Extract the [X, Y] coordinate from the center of the cell holding the provided text.  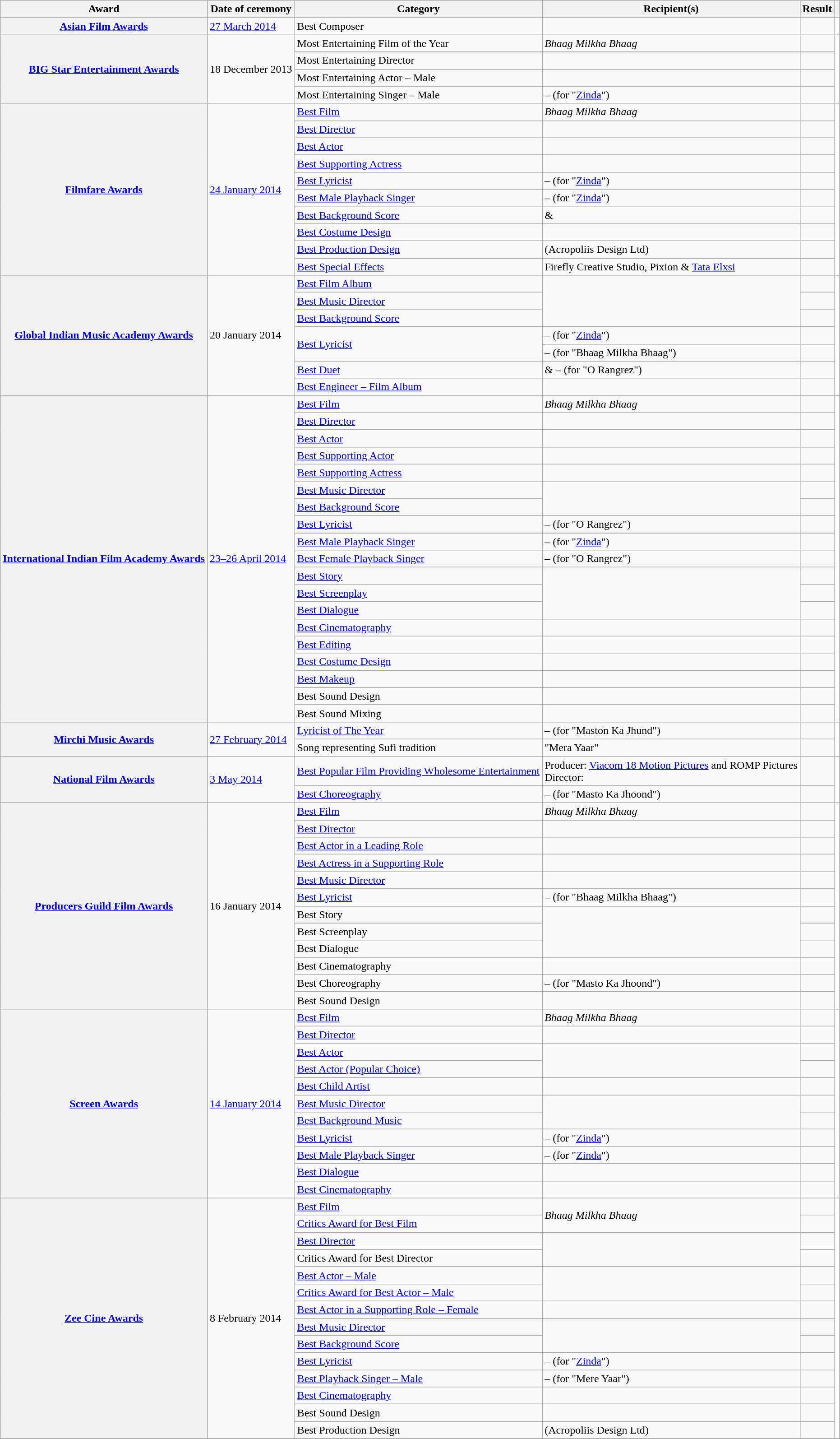
Best Actor in a Leading Role [419, 846]
Recipient(s) [671, 9]
16 January 2014 [251, 906]
8 February 2014 [251, 1318]
Most Entertaining Actor – Male [419, 78]
Filmfare Awards [104, 190]
Critics Award for Best Film [419, 1224]
Best Background Music [419, 1121]
Best Duet [419, 370]
Critics Award for Best Actor – Male [419, 1292]
Producers Guild Film Awards [104, 906]
Award [104, 9]
Global Indian Music Academy Awards [104, 335]
14 January 2014 [251, 1103]
Result [817, 9]
Best Makeup [419, 679]
3 May 2014 [251, 780]
23–26 April 2014 [251, 559]
20 January 2014 [251, 335]
Best Composer [419, 26]
Screen Awards [104, 1103]
Most Entertaining Singer – Male [419, 95]
Date of ceremony [251, 9]
27 February 2014 [251, 739]
27 March 2014 [251, 26]
Best Sound Mixing [419, 713]
Best Popular Film Providing Wholesome Entertainment [419, 771]
Best Playback Singer – Male [419, 1379]
Mirchi Music Awards [104, 739]
Most Entertaining Director [419, 60]
Producer: Viacom 18 Motion Pictures and ROMP PicturesDirector: [671, 771]
Best Engineer – Film Album [419, 387]
Best Supporting Actor [419, 455]
National Film Awards [104, 780]
Asian Film Awards [104, 26]
24 January 2014 [251, 190]
Category [419, 9]
Best Actress in a Supporting Role [419, 863]
Critics Award for Best Director [419, 1258]
18 December 2013 [251, 69]
"Mera Yaar" [671, 747]
Best Editing [419, 645]
& – (for "O Rangrez") [671, 370]
Most Entertaining Film of the Year [419, 43]
– (for "Maston Ka Jhund") [671, 730]
Best Female Playback Singer [419, 559]
Best Actor in a Supporting Role – Female [419, 1309]
BIG Star Entertainment Awards [104, 69]
Firefly Creative Studio, Pixion & Tata Elxsi [671, 267]
Song representing Sufi tradition [419, 747]
Best Special Effects [419, 267]
Zee Cine Awards [104, 1318]
– (for "Mere Yaar") [671, 1379]
Best Actor (Popular Choice) [419, 1069]
Best Film Album [419, 284]
Best Child Artist [419, 1086]
International Indian Film Academy Awards [104, 559]
Lyricist of The Year [419, 730]
Best Actor – Male [419, 1275]
& [671, 215]
